Provide the [x, y] coordinate of the cell's center where the given text is located.  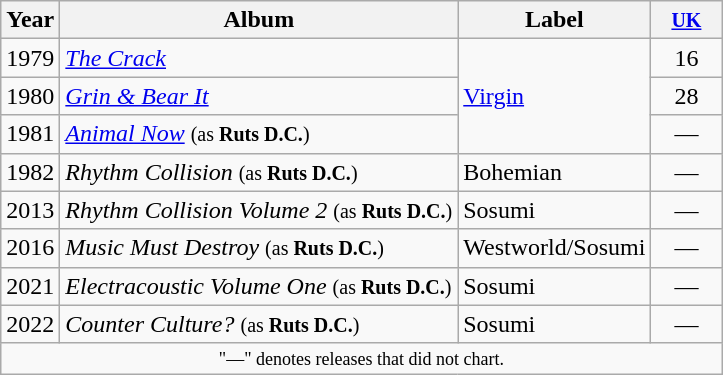
Westworld/Sosumi [554, 248]
28 [686, 96]
1981 [30, 134]
Grin & Bear It [259, 96]
1979 [30, 58]
Rhythm Collision (as Ruts D.C.) [259, 172]
Electracoustic Volume One (as Ruts D.C.) [259, 286]
16 [686, 58]
2022 [30, 324]
Music Must Destroy (as Ruts D.C.) [259, 248]
1980 [30, 96]
2021 [30, 286]
"—" denotes releases that did not chart. [362, 358]
Virgin [554, 96]
Counter Culture? (as Ruts D.C.) [259, 324]
Album [259, 20]
Label [554, 20]
2013 [30, 210]
UK [686, 20]
Year [30, 20]
1982 [30, 172]
The Crack [259, 58]
Rhythm Collision Volume 2 (as Ruts D.C.) [259, 210]
2016 [30, 248]
Animal Now (as Ruts D.C.) [259, 134]
Bohemian [554, 172]
